Output the (x, y) coordinate of the center of the cell containing the given text.  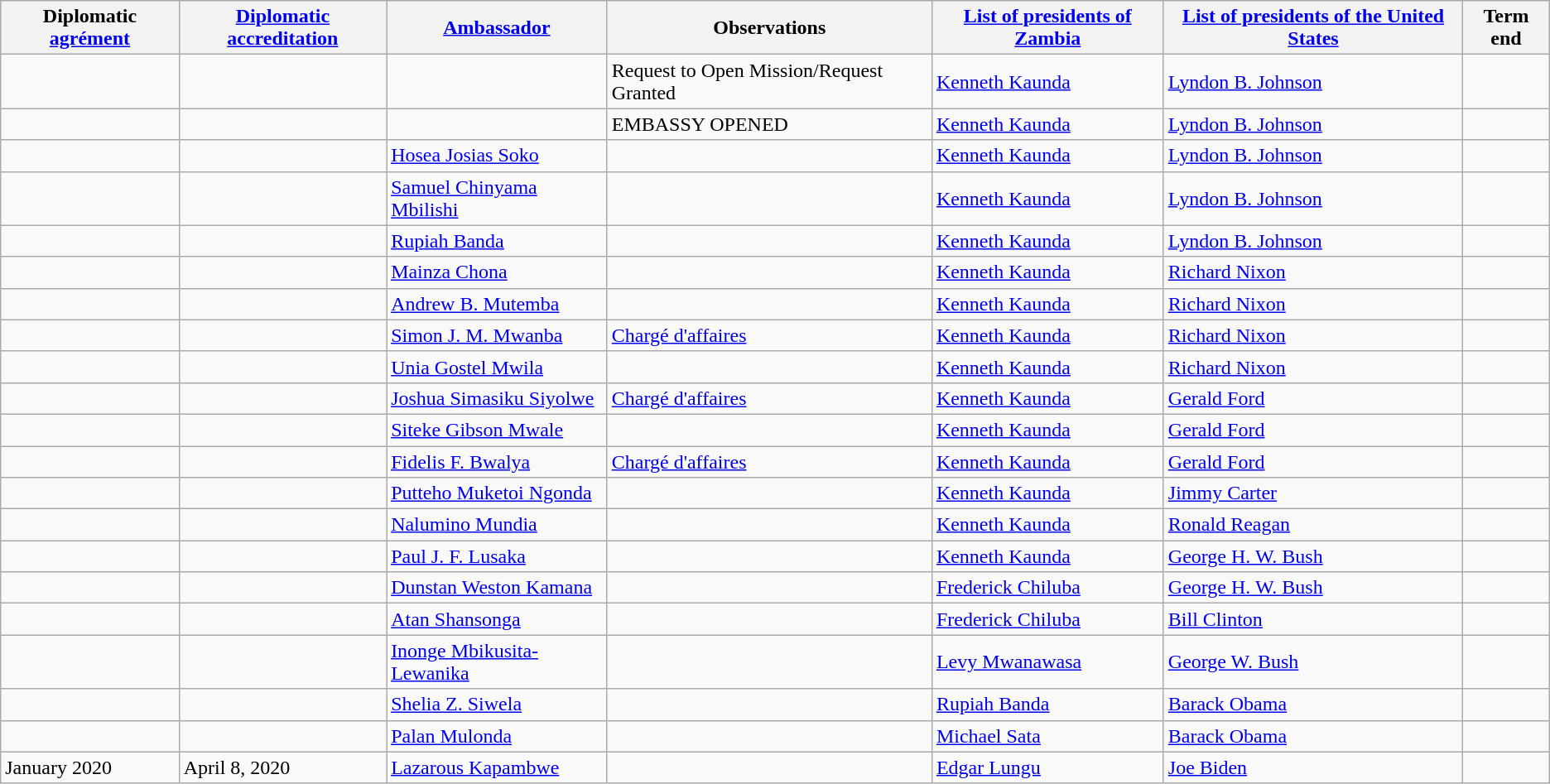
Mainza Chona (497, 272)
List of presidents of the United States (1313, 28)
January 2020 (89, 767)
Simon J. M. Mwanba (497, 335)
Nalumino Mundia (497, 525)
Putteho Muketoi Ngonda (497, 493)
Siteke Gibson Mwale (497, 430)
Bill Clinton (1313, 619)
Dunstan Weston Kamana (497, 588)
Palan Mulonda (497, 736)
Jimmy Carter (1313, 493)
Atan Shansonga (497, 619)
Hosea Josias Soko (497, 156)
Paul J. F. Lusaka (497, 556)
Lazarous Kapambwe (497, 767)
Ronald Reagan (1313, 525)
Levy Mwanawasa (1047, 662)
April 8, 2020 (282, 767)
Diplomatic agrément (89, 28)
Michael Sata (1047, 736)
Joe Biden (1313, 767)
Request to Open Mission/Request Granted (769, 81)
Ambassador (497, 28)
Joshua Simasiku Siyolwe (497, 398)
Term end (1506, 28)
Shelia Z. Siwela (497, 705)
Unia Gostel Mwila (497, 367)
Samuel Chinyama Mbilishi (497, 199)
Diplomatic accreditation (282, 28)
Fidelis F. Bwalya (497, 461)
List of presidents of Zambia (1047, 28)
Andrew B. Mutemba (497, 304)
Observations (769, 28)
Inonge Mbikusita-Lewanika (497, 662)
George W. Bush (1313, 662)
Edgar Lungu (1047, 767)
EMBASSY OPENED (769, 124)
